For the text-containing cell, return its midpoint in (X, Y) coordinate format. 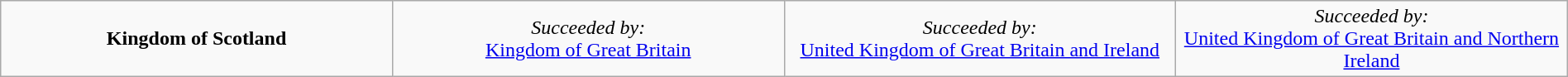
Succeeded by:Kingdom of Great Britain (588, 39)
Kingdom of Scotland (197, 39)
Succeeded by:United Kingdom of Great Britain and Ireland (980, 39)
Succeeded by:United Kingdom of Great Britain and Northern Ireland (1372, 39)
